Determine the [X, Y] coordinate at the center of the cell enclosing the given text.  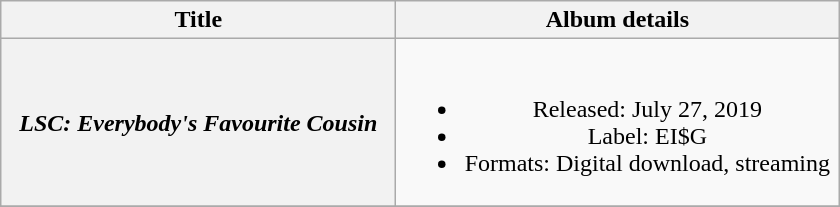
Released: July 27, 2019Label: EI$GFormats: Digital download, streaming [618, 122]
Album details [618, 20]
LSC: Everybody's Favourite Cousin [198, 122]
Title [198, 20]
